From the cell containing the given text, extract its center point as [X, Y] coordinate. 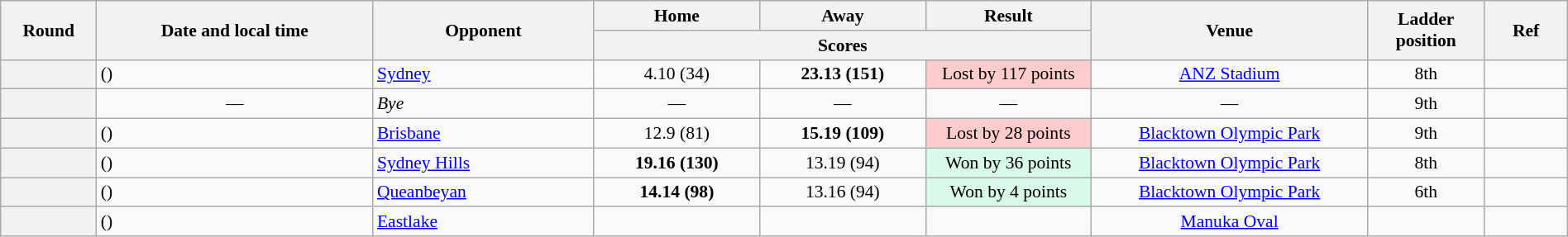
Home [676, 16]
12.9 (81) [676, 134]
Brisbane [483, 134]
19.16 (130) [676, 163]
Won by 4 points [1008, 192]
13.16 (94) [843, 192]
Round [49, 30]
4.10 (34) [676, 74]
23.13 (151) [843, 74]
Eastlake [483, 222]
ANZ Stadium [1230, 74]
Ref [1526, 30]
Manuka Oval [1230, 222]
Ladderposition [1426, 30]
Sydney Hills [483, 163]
Lost by 28 points [1008, 134]
Opponent [483, 30]
Sydney [483, 74]
13.19 (94) [843, 163]
Lost by 117 points [1008, 74]
Away [843, 16]
15.19 (109) [843, 134]
Won by 36 points [1008, 163]
6th [1426, 192]
Queanbeyan [483, 192]
14.14 (98) [676, 192]
Date and local time [235, 30]
Bye [483, 104]
Result [1008, 16]
Scores [842, 45]
Venue [1230, 30]
